Pinpoint the cell where the given text exists, returning its [X, Y] midpoint coordinate. 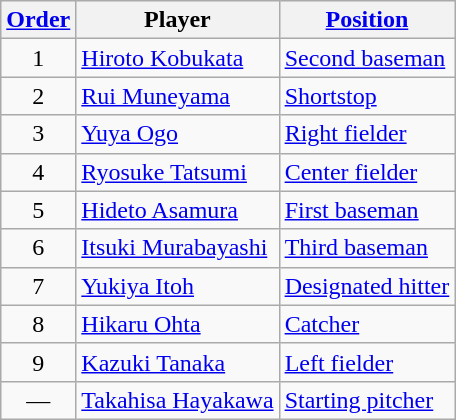
7 [38, 286]
Starting pitcher [367, 400]
Left fielder [367, 362]
9 [38, 362]
Kazuki Tanaka [178, 362]
Position [367, 20]
6 [38, 248]
Right fielder [367, 134]
Order [38, 20]
Second baseman [367, 58]
Yukiya Itoh [178, 286]
Hikaru Ohta [178, 324]
2 [38, 96]
4 [38, 172]
Hideto Asamura [178, 210]
Rui Muneyama [178, 96]
Catcher [367, 324]
5 [38, 210]
Designated hitter [367, 286]
3 [38, 134]
8 [38, 324]
Ryosuke Tatsumi [178, 172]
Shortstop [367, 96]
Hiroto Kobukata [178, 58]
1 [38, 58]
Takahisa Hayakawa [178, 400]
— [38, 400]
Center fielder [367, 172]
First baseman [367, 210]
Itsuki Murabayashi [178, 248]
Yuya Ogo [178, 134]
Player [178, 20]
Third baseman [367, 248]
